Scan for the cell matching the given text and deliver its [X, Y] coordinate at center. 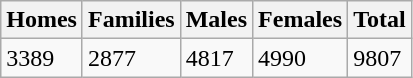
4817 [216, 58]
Females [300, 20]
9807 [380, 58]
2877 [131, 58]
Males [216, 20]
Total [380, 20]
Families [131, 20]
Homes [42, 20]
3389 [42, 58]
4990 [300, 58]
